Capture the cell that displays the provided text and extract its [X, Y] central coordinate. 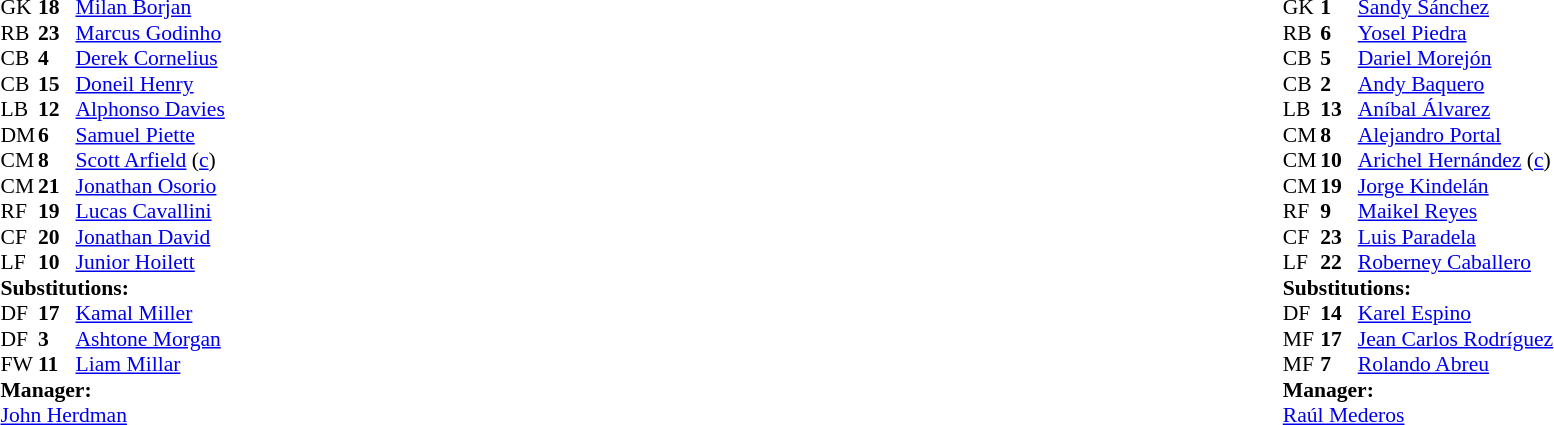
Rolando Abreu [1456, 365]
14 [1339, 313]
15 [57, 84]
Samuel Piette [150, 135]
Andy Baquero [1456, 84]
Yosel Piedra [1456, 33]
Luis Paradela [1456, 237]
Maikel Reyes [1456, 211]
Ashtone Morgan [150, 339]
Marcus Godinho [150, 33]
Alphonso Davies [150, 109]
DM [19, 135]
2 [1339, 84]
9 [1339, 211]
Doneil Henry [150, 84]
Alejandro Portal [1456, 135]
5 [1339, 59]
11 [57, 365]
Liam Millar [150, 365]
Dariel Morejón [1456, 59]
Jonathan David [150, 237]
FW [19, 365]
Jonathan Osorio [150, 186]
Scott Arfield (c) [150, 161]
Roberney Caballero [1456, 263]
4 [57, 59]
Junior Hoilett [150, 263]
Kamal Miller [150, 313]
Aníbal Álvarez [1456, 109]
20 [57, 237]
12 [57, 109]
Derek Cornelius [150, 59]
Karel Espino [1456, 313]
7 [1339, 365]
Jean Carlos Rodríguez [1456, 339]
Lucas Cavallini [150, 211]
3 [57, 339]
22 [1339, 263]
13 [1339, 109]
Jorge Kindelán [1456, 186]
Arichel Hernández (c) [1456, 161]
21 [57, 186]
